Capture the cell that displays the provided text and extract its [x, y] central coordinate. 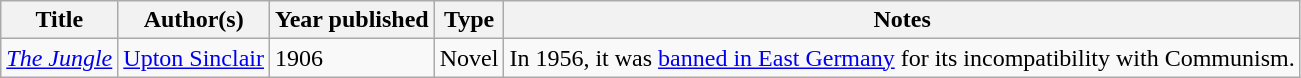
1906 [352, 58]
The Jungle [60, 58]
Type [469, 20]
Upton Sinclair [194, 58]
Author(s) [194, 20]
Notes [902, 20]
Year published [352, 20]
In 1956, it was banned in East Germany for its incompatibility with Communism. [902, 58]
Title [60, 20]
Novel [469, 58]
